For the text-containing cell, return its midpoint in (x, y) coordinate format. 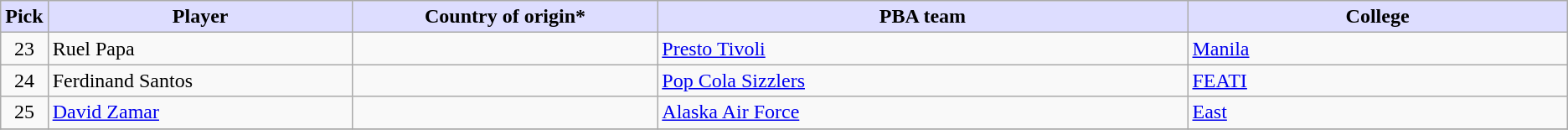
Manila (1377, 49)
25 (24, 112)
Player (200, 17)
David Zamar (200, 112)
Country of origin* (505, 17)
FEATI (1377, 81)
Alaska Air Force (923, 112)
Ruel Papa (200, 49)
PBA team (923, 17)
23 (24, 49)
Pop Cola Sizzlers (923, 81)
Presto Tivoli (923, 49)
Pick (24, 17)
Ferdinand Santos (200, 81)
East (1377, 112)
College (1377, 17)
24 (24, 81)
